For the text-containing cell, return its midpoint in [X, Y] coordinate format. 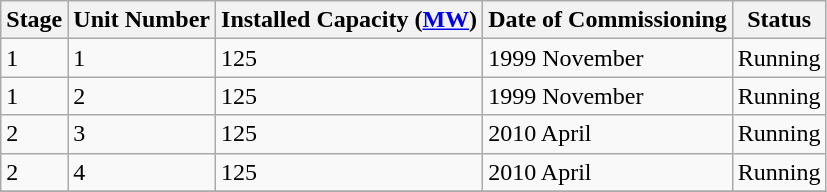
Status [779, 20]
Date of Commissioning [608, 20]
3 [142, 134]
4 [142, 172]
Stage [34, 20]
Unit Number [142, 20]
Installed Capacity (MW) [350, 20]
